Identify which cell holds the provided text, then report its [X, Y] central coordinate. 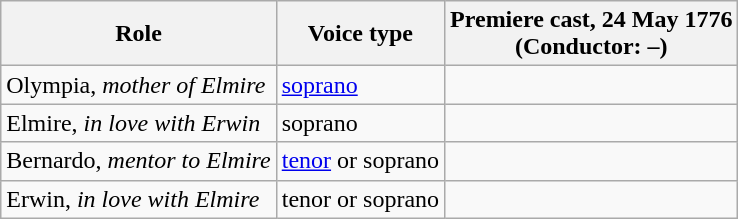
Elmire, in love with Erwin [138, 123]
Bernardo, mentor to Elmire [138, 161]
Premiere cast, 24 May 1776(Conductor: –) [592, 34]
Olympia, mother of Elmire [138, 85]
Role [138, 34]
Voice type [360, 34]
Erwin, in love with Elmire [138, 199]
